Locate the cell with the specified text and output its [X, Y] center coordinate. 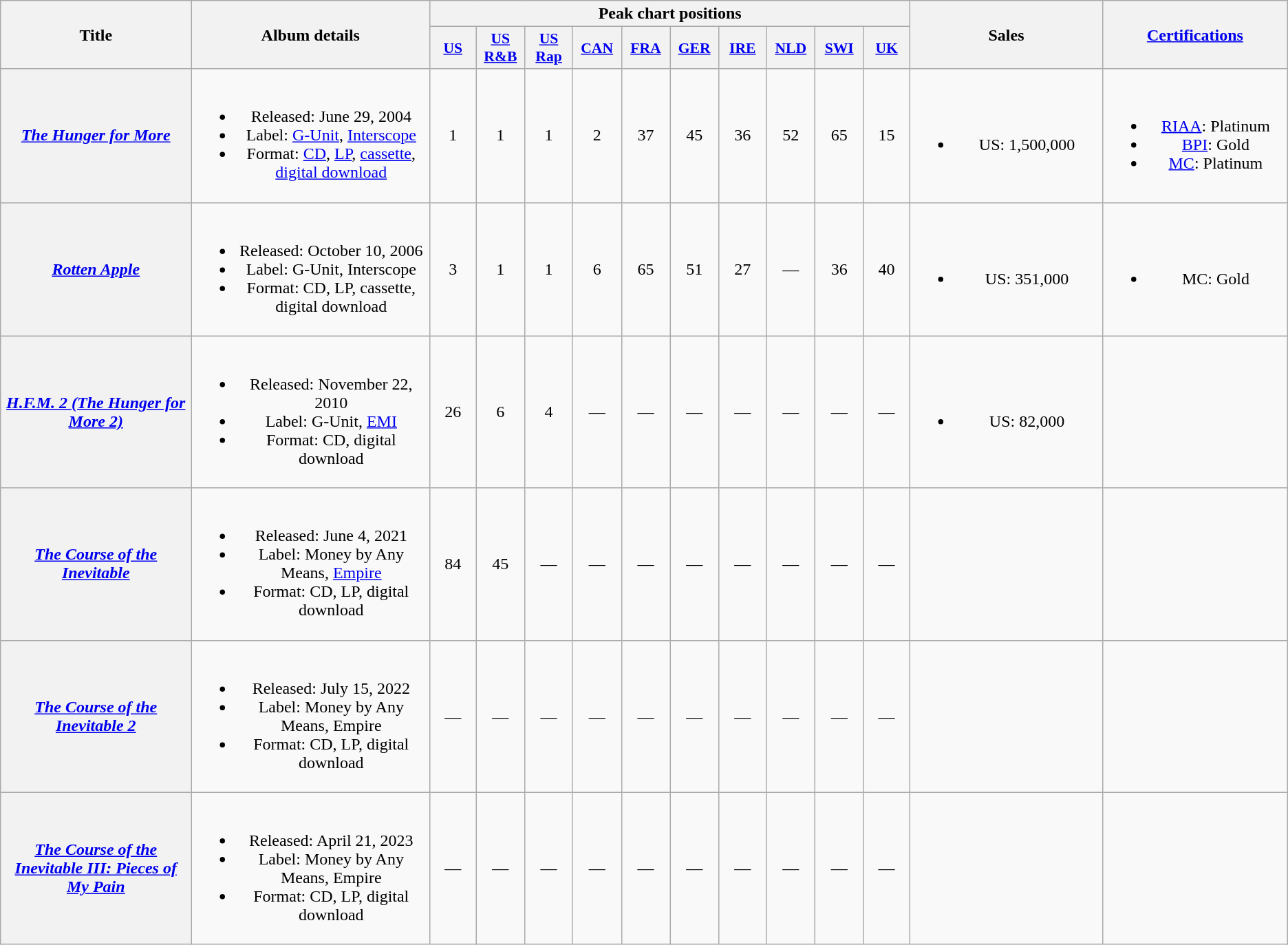
Released: April 21, 2023Label: Money by Any Means, EmpireFormat: CD, LP, digital download [311, 869]
40 [887, 269]
GER [695, 48]
NLD [791, 48]
26 [453, 412]
Album details [311, 34]
51 [695, 269]
The Course of the Inevitable III: Pieces of My Pain [96, 869]
RIAA: PlatinumBPI: GoldMC: Platinum [1196, 136]
Title [96, 34]
Released: July 15, 2022Label: Money by Any Means, EmpireFormat: CD, LP, digital download [311, 716]
H.F.M. 2 (The Hunger for More 2) [96, 412]
The Course of the Inevitable 2 [96, 716]
Certifications [1196, 34]
US [453, 48]
UK [887, 48]
CAN [597, 48]
Peak chart positions [670, 14]
52 [791, 136]
27 [743, 269]
2 [597, 136]
Released: June 4, 2021Label: Money by Any Means, EmpireFormat: CD, LP, digital download [311, 564]
84 [453, 564]
Released: June 29, 2004Label: G-Unit, InterscopeFormat: CD, LP, cassette, digital download [311, 136]
Released: November 22, 2010Label: G-Unit, EMIFormat: CD, digital download [311, 412]
US: 351,000 [1007, 269]
15 [887, 136]
Sales [1007, 34]
SWI [839, 48]
37 [645, 136]
IRE [743, 48]
4 [549, 412]
USR&B [501, 48]
The Hunger for More [96, 136]
Rotten Apple [96, 269]
The Course of the Inevitable [96, 564]
USRap [549, 48]
3 [453, 269]
Released: October 10, 2006Label: G-Unit, InterscopeFormat: CD, LP, cassette, digital download [311, 269]
US: 82,000 [1007, 412]
MC: Gold [1196, 269]
FRA [645, 48]
US: 1,500,000 [1007, 136]
